Pinpoint the cell where the given text exists, returning its (X, Y) midpoint coordinate. 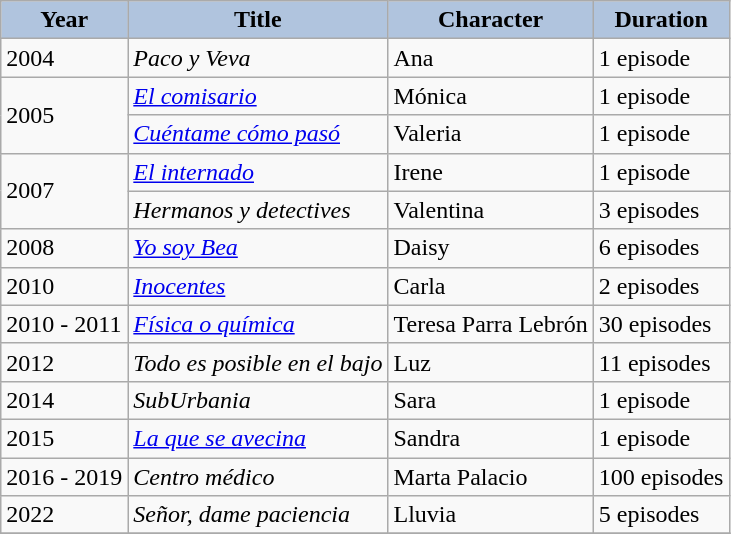
Hermanos y detectives (258, 210)
SubUrbania (258, 400)
Luz (490, 362)
3 episodes (661, 210)
2005 (64, 115)
30 episodes (661, 324)
Sara (490, 400)
Title (258, 20)
Character (490, 20)
2 episodes (661, 286)
Yo soy Bea (258, 248)
5 episodes (661, 515)
Lluvia (490, 515)
Year (64, 20)
Sandra (490, 438)
2008 (64, 248)
La que se avecina (258, 438)
Cuéntame cómo pasó (258, 134)
Ana (490, 58)
Teresa Parra Lebrón (490, 324)
2007 (64, 191)
Paco y Veva (258, 58)
2010 - 2011 (64, 324)
Centro médico (258, 477)
2014 (64, 400)
2022 (64, 515)
Duration (661, 20)
Marta Palacio (490, 477)
Valeria (490, 134)
6 episodes (661, 248)
11 episodes (661, 362)
2016 - 2019 (64, 477)
2012 (64, 362)
Irene (490, 172)
2010 (64, 286)
Todo es posible en el bajo (258, 362)
Daisy (490, 248)
Mónica (490, 96)
Física o química (258, 324)
Señor, dame paciencia (258, 515)
100 episodes (661, 477)
2015 (64, 438)
El internado (258, 172)
El comisario (258, 96)
2004 (64, 58)
Valentina (490, 210)
Carla (490, 286)
Inocentes (258, 286)
